Pinpoint the cell where the given text exists, returning its (X, Y) midpoint coordinate. 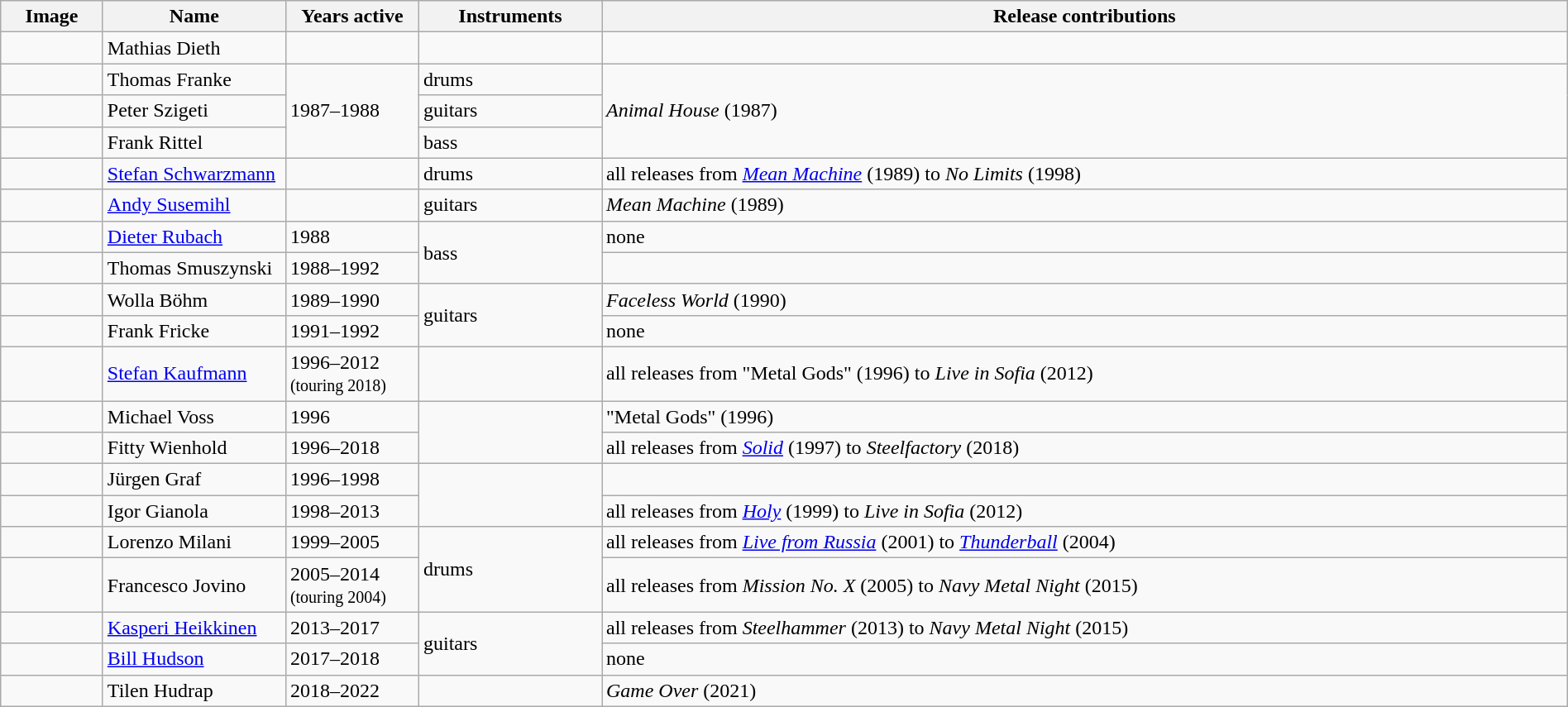
2018–2022 (352, 690)
"Metal Gods" (1996) (1085, 416)
Instruments (509, 17)
Igor Gianola (194, 511)
Frank Fricke (194, 331)
all releases from Mean Machine (1989) to No Limits (1998) (1085, 174)
Bill Hudson (194, 659)
all releases from Steelhammer (2013) to Navy Metal Night (2015) (1085, 628)
1996 (352, 416)
Stefan Kaufmann (194, 374)
Release contributions (1085, 17)
2017–2018 (352, 659)
Mean Machine (1989) (1085, 205)
Tilen Hudrap (194, 690)
Michael Voss (194, 416)
all releases from "Metal Gods" (1996) to Live in Sofia (2012) (1085, 374)
2013–2017 (352, 628)
all releases from Live from Russia (2001) to Thunderball (2004) (1085, 542)
1996–1998 (352, 480)
Lorenzo Milani (194, 542)
Jürgen Graf (194, 480)
Animal House (1987) (1085, 111)
1998–2013 (352, 511)
Mathias Dieth (194, 48)
Francesco Jovino (194, 585)
Faceless World (1990) (1085, 299)
1996–2018 (352, 448)
Frank Rittel (194, 142)
Andy Susemihl (194, 205)
Stefan Schwarzmann (194, 174)
Years active (352, 17)
1988 (352, 236)
Fitty Wienhold (194, 448)
all releases from Mission No. X (2005) to Navy Metal Night (2015) (1085, 585)
Peter Szigeti (194, 111)
2005–2014(touring 2004) (352, 585)
Wolla Böhm (194, 299)
Thomas Franke (194, 79)
1988–1992 (352, 268)
Name (194, 17)
1989–1990 (352, 299)
all releases from Solid (1997) to Steelfactory (2018) (1085, 448)
Image (52, 17)
1991–1992 (352, 331)
1987–1988 (352, 111)
Dieter Rubach (194, 236)
1999–2005 (352, 542)
Thomas Smuszynski (194, 268)
Game Over (2021) (1085, 690)
1996–2012(touring 2018) (352, 374)
Kasperi Heikkinen (194, 628)
all releases from Holy (1999) to Live in Sofia (2012) (1085, 511)
